Detect which cell encompasses the target text, then output its (x, y) center coordinate. 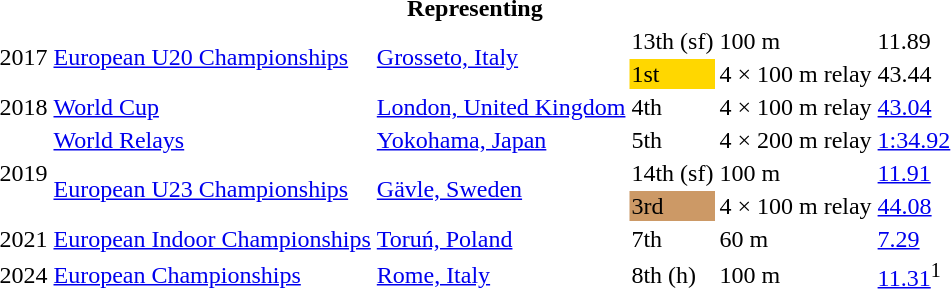
4 × 200 m relay (796, 140)
3rd (672, 206)
Gävle, Sweden (501, 190)
Yokohama, Japan (501, 140)
European U20 Championships (212, 58)
60 m (796, 239)
Grosseto, Italy (501, 58)
14th (sf) (672, 173)
1st (672, 74)
World Relays (212, 140)
London, United Kingdom (501, 107)
European Indoor Championships (212, 239)
5th (672, 140)
World Cup (212, 107)
7th (672, 239)
European U23 Championships (212, 190)
4th (672, 107)
Toruń, Poland (501, 239)
13th (sf) (672, 41)
